Return the (X, Y) coordinate for the center point of the cell that contains the specified text.  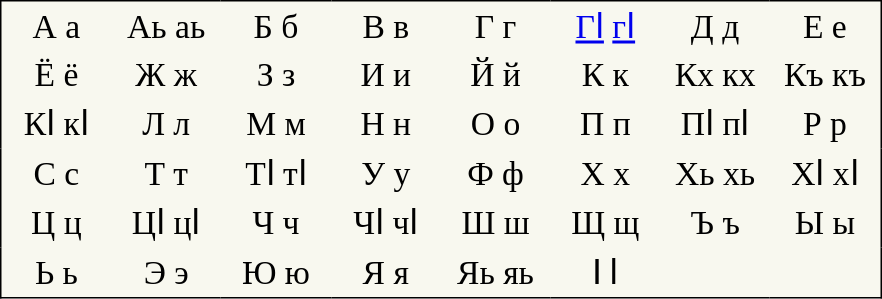
Х х (605, 173)
Ю ю (276, 273)
Й й (496, 75)
М м (276, 124)
А а (56, 26)
Чӏ чӏ (386, 223)
Къ къ (826, 75)
С с (56, 173)
Ц ц (56, 223)
Тӏ тӏ (276, 173)
Аь аь (166, 26)
В в (386, 26)
О о (496, 124)
П п (605, 124)
Цӏ цӏ (166, 223)
Ж ж (166, 75)
Ч ч (276, 223)
Н н (386, 124)
Яь яь (496, 273)
И и (386, 75)
Гӏ гӏ (605, 26)
Г г (496, 26)
У у (386, 173)
Е е (826, 26)
Кӏ кӏ (56, 124)
Пӏ пӏ (715, 124)
Ф ф (496, 173)
Я я (386, 273)
Ё ё (56, 75)
Л л (166, 124)
К к (605, 75)
Щ щ (605, 223)
Т т (166, 173)
Кх кх (715, 75)
Ш ш (496, 223)
Ъ ъ (715, 223)
Б б (276, 26)
Ы ы (826, 223)
Ь ь (56, 273)
Хь хь (715, 173)
Хӏ хӏ (826, 173)
Э э (166, 273)
Д д (715, 26)
З з (276, 75)
Р р (826, 124)
Ӏ ӏ (605, 273)
